Return the [x, y] coordinate for the center point of the cell that contains the specified text.  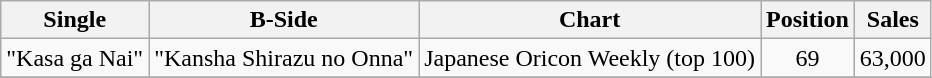
Sales [892, 20]
"Kansha Shirazu no Onna" [284, 58]
Japanese Oricon Weekly (top 100) [590, 58]
Single [75, 20]
B-Side [284, 20]
63,000 [892, 58]
"Kasa ga Nai" [75, 58]
69 [808, 58]
Chart [590, 20]
Position [808, 20]
